Return the (x, y) coordinate for the center point of the cell that contains the specified text.  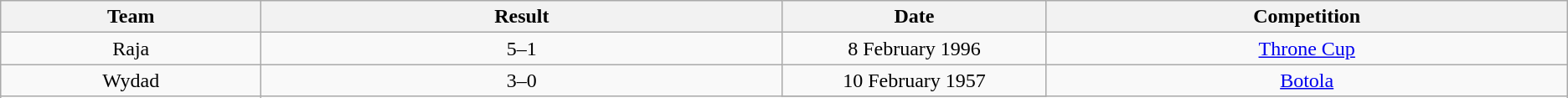
3–0 (522, 80)
Team (131, 17)
Throne Cup (1307, 49)
Wydad (131, 80)
Botola (1307, 80)
Competition (1307, 17)
8 February 1996 (915, 49)
5–1 (522, 49)
Date (915, 17)
10 February 1957 (915, 80)
Result (522, 17)
Raja (131, 49)
